Return [x, y] of the center of cell containing provided text 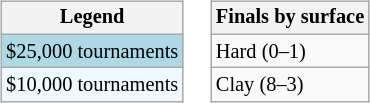
Hard (0–1) [290, 51]
Finals by surface [290, 18]
$25,000 tournaments [92, 51]
Clay (8–3) [290, 85]
$10,000 tournaments [92, 85]
Legend [92, 18]
